Pinpoint the cell where the given text exists, returning its (X, Y) midpoint coordinate. 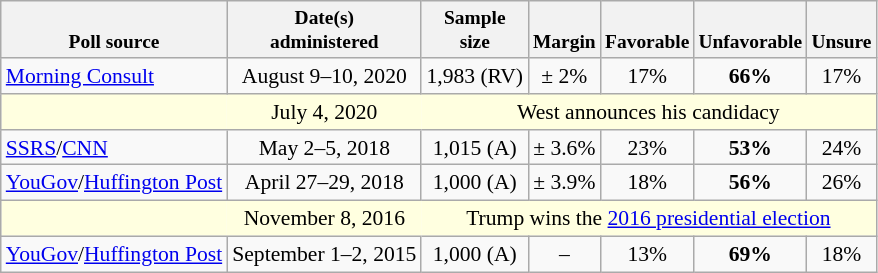
24% (842, 148)
1,983 (RV) (474, 76)
Unsure (842, 30)
56% (750, 183)
Trump wins the 2016 presidential election (648, 219)
November 8, 2016 (324, 219)
53% (750, 148)
August 9–10, 2020 (324, 76)
September 1–2, 2015 (324, 254)
April 27–29, 2018 (324, 183)
Margin (564, 30)
23% (646, 148)
± 2% (564, 76)
Favorable (646, 30)
1,015 (A) (474, 148)
26% (842, 183)
May 2–5, 2018 (324, 148)
± 3.9% (564, 183)
69% (750, 254)
66% (750, 76)
13% (646, 254)
Date(s)administered (324, 30)
Morning Consult (114, 76)
Samplesize (474, 30)
± 3.6% (564, 148)
West announces his candidacy (648, 112)
– (564, 254)
SSRS/CNN (114, 148)
Unfavorable (750, 30)
July 4, 2020 (324, 112)
Poll source (114, 30)
